Determine the (x, y) coordinate at the center of the cell enclosing the given text.  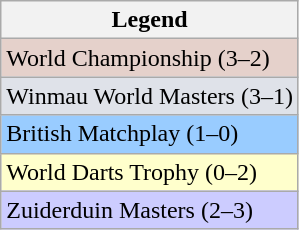
World Championship (3–2) (150, 58)
Winmau World Masters (3–1) (150, 96)
British Matchplay (1–0) (150, 134)
World Darts Trophy (0–2) (150, 172)
Zuiderduin Masters (2–3) (150, 210)
Legend (150, 20)
